Return the [X, Y] coordinate for the center point of the cell that contains the specified text.  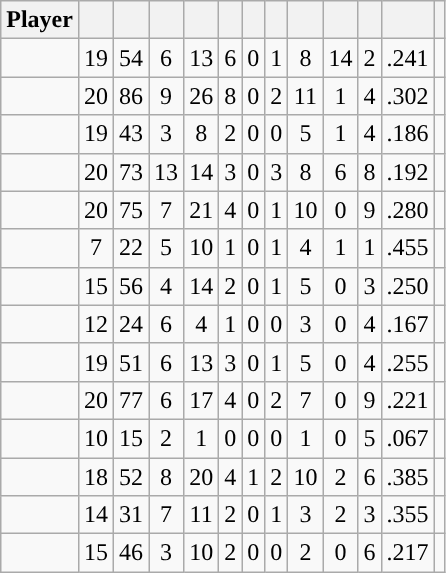
.250 [408, 286]
22 [132, 248]
.192 [408, 172]
77 [132, 400]
Player [40, 20]
21 [202, 210]
.186 [408, 134]
.067 [408, 438]
.167 [408, 324]
.302 [408, 96]
46 [132, 553]
.217 [408, 553]
43 [132, 134]
18 [96, 477]
54 [132, 58]
24 [132, 324]
75 [132, 210]
.241 [408, 58]
86 [132, 96]
31 [132, 515]
.355 [408, 515]
12 [96, 324]
.385 [408, 477]
52 [132, 477]
.221 [408, 400]
51 [132, 362]
26 [202, 96]
17 [202, 400]
73 [132, 172]
56 [132, 286]
.280 [408, 210]
.455 [408, 248]
.255 [408, 362]
